Locate the cell with the specified text and output its (X, Y) center coordinate. 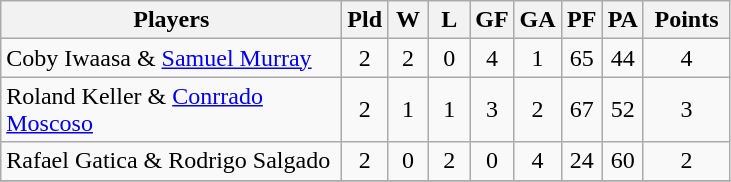
24 (582, 161)
67 (582, 110)
Points (686, 20)
L (450, 20)
Coby Iwaasa & Samuel Murray (172, 58)
Rafael Gatica & Rodrigo Salgado (172, 161)
65 (582, 58)
W (408, 20)
Pld (365, 20)
60 (622, 161)
Roland Keller & Conrrado Moscoso (172, 110)
PA (622, 20)
GF (492, 20)
PF (582, 20)
52 (622, 110)
GA (538, 20)
Players (172, 20)
44 (622, 58)
